Output the (X, Y) coordinate of the center of the cell containing the given text.  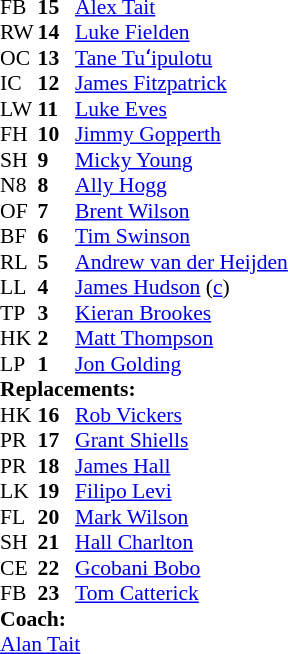
13 (57, 58)
TP (19, 313)
Coach: (144, 619)
LW (19, 109)
Filipo Levi (182, 491)
8 (57, 185)
6 (57, 237)
LL (19, 287)
Luke Fielden (182, 33)
Tane Tuʻipulotu (182, 58)
7 (57, 211)
14 (57, 33)
Gcobani Bobo (182, 568)
Kieran Brookes (182, 313)
OC (19, 58)
17 (57, 441)
Replacements: (144, 389)
RW (19, 33)
LK (19, 491)
10 (57, 135)
2 (57, 339)
FH (19, 135)
Andrew van der Heijden (182, 262)
Jon Golding (182, 364)
Mark Wilson (182, 517)
Tim Swinson (182, 237)
FB (19, 593)
9 (57, 160)
Brent Wilson (182, 211)
21 (57, 543)
22 (57, 568)
18 (57, 466)
N8 (19, 185)
1 (57, 364)
FL (19, 517)
LP (19, 364)
12 (57, 83)
IC (19, 83)
Ally Hogg (182, 185)
3 (57, 313)
Micky Young (182, 160)
16 (57, 415)
4 (57, 287)
Jimmy Gopperth (182, 135)
5 (57, 262)
20 (57, 517)
RL (19, 262)
BF (19, 237)
OF (19, 211)
James Hall (182, 466)
11 (57, 109)
CE (19, 568)
Grant Shiells (182, 441)
Rob Vickers (182, 415)
23 (57, 593)
Tom Catterick (182, 593)
Hall Charlton (182, 543)
James Hudson (c) (182, 287)
James Fitzpatrick (182, 83)
Matt Thompson (182, 339)
19 (57, 491)
Luke Eves (182, 109)
